Return the (x, y) coordinate for the center point of the cell that contains the specified text.  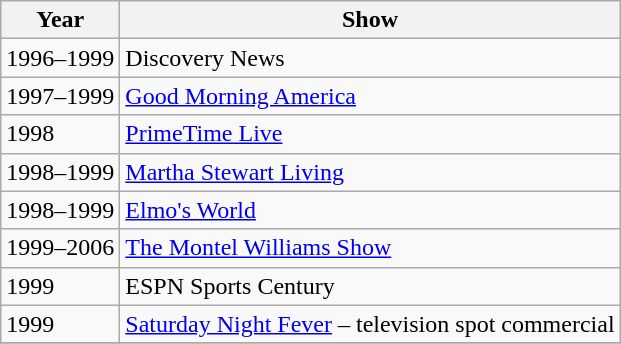
Saturday Night Fever – television spot commercial (370, 324)
Elmo's World (370, 210)
PrimeTime Live (370, 134)
The Montel Williams Show (370, 248)
Good Morning America (370, 96)
1997–1999 (60, 96)
ESPN Sports Century (370, 286)
Martha Stewart Living (370, 172)
Show (370, 20)
1998 (60, 134)
1999–2006 (60, 248)
1996–1999 (60, 58)
Discovery News (370, 58)
Year (60, 20)
